Detect which cell encompasses the target text, then output its [X, Y] center coordinate. 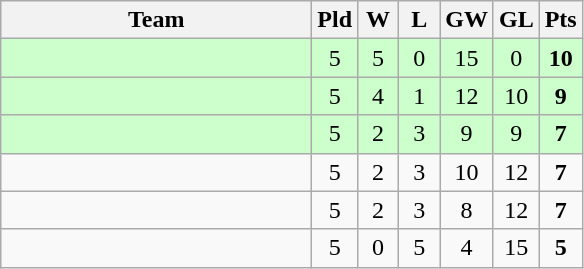
W [378, 20]
Pts [560, 20]
L [420, 20]
GL [516, 20]
Team [156, 20]
1 [420, 96]
GW [467, 20]
8 [467, 210]
Pld [335, 20]
